Determine the [x, y] coordinate at the center of the cell enclosing the given text.  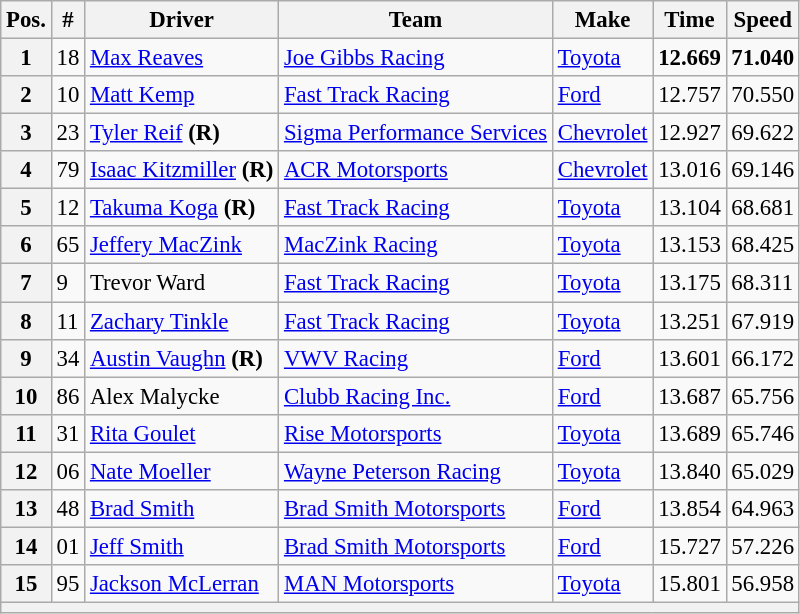
12.669 [690, 58]
Alex Malycke [182, 396]
Speed [762, 20]
VWV Racing [416, 358]
13.854 [690, 509]
Rise Motorsports [416, 433]
01 [68, 546]
Takuma Koga (R) [182, 208]
Trevor Ward [182, 283]
6 [26, 245]
69.622 [762, 133]
Driver [182, 20]
95 [68, 584]
13.153 [690, 245]
71.040 [762, 58]
Jeff Smith [182, 546]
12.757 [690, 95]
Team [416, 20]
1 [26, 58]
18 [68, 58]
Brad Smith [182, 509]
13.687 [690, 396]
13.016 [690, 170]
5 [26, 208]
Jeffery MacZink [182, 245]
4 [26, 170]
Clubb Racing Inc. [416, 396]
MacZink Racing [416, 245]
Jackson McLerran [182, 584]
79 [68, 170]
Wayne Peterson Racing [416, 471]
Joe Gibbs Racing [416, 58]
Nate Moeller [182, 471]
# [68, 20]
68.311 [762, 283]
13.601 [690, 358]
14 [26, 546]
Pos. [26, 20]
15.727 [690, 546]
34 [68, 358]
13.840 [690, 471]
Tyler Reif (R) [182, 133]
Time [690, 20]
15.801 [690, 584]
8 [26, 321]
56.958 [762, 584]
68.681 [762, 208]
06 [68, 471]
65 [68, 245]
15 [26, 584]
65.029 [762, 471]
23 [68, 133]
13 [26, 509]
MAN Motorsports [416, 584]
Max Reaves [182, 58]
13.689 [690, 433]
Sigma Performance Services [416, 133]
13.104 [690, 208]
65.756 [762, 396]
Isaac Kitzmiller (R) [182, 170]
31 [68, 433]
Zachary Tinkle [182, 321]
Make [602, 20]
12.927 [690, 133]
69.146 [762, 170]
57.226 [762, 546]
67.919 [762, 321]
3 [26, 133]
Rita Goulet [182, 433]
70.550 [762, 95]
86 [68, 396]
Matt Kemp [182, 95]
68.425 [762, 245]
66.172 [762, 358]
13.251 [690, 321]
7 [26, 283]
Austin Vaughn (R) [182, 358]
13.175 [690, 283]
ACR Motorsports [416, 170]
64.963 [762, 509]
48 [68, 509]
2 [26, 95]
65.746 [762, 433]
